Return the (X, Y) coordinate for the center point of the cell that contains the specified text.  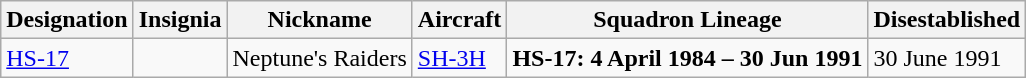
30 June 1991 (947, 58)
Nickname (320, 20)
SH-3H (460, 58)
Neptune's Raiders (320, 58)
Disestablished (947, 20)
Designation (67, 20)
Insignia (180, 20)
HS-17 (67, 58)
Aircraft (460, 20)
Squadron Lineage (688, 20)
HS-17: 4 April 1984 – 30 Jun 1991 (688, 58)
